Pinpoint the cell where the given text exists, returning its (X, Y) midpoint coordinate. 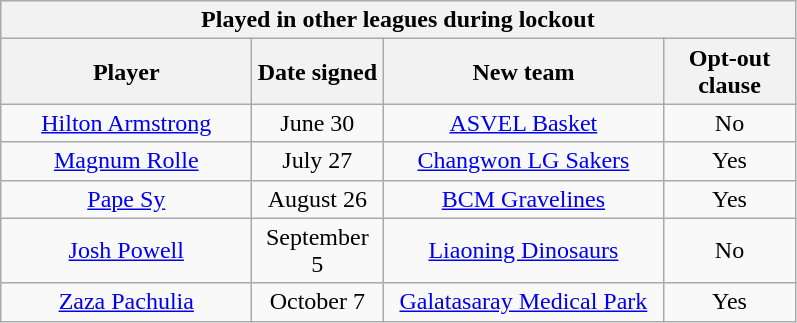
Magnum Rolle (126, 161)
Liaoning Dinosaurs (524, 250)
Hilton Armstrong (126, 123)
BCM Gravelines (524, 199)
Player (126, 72)
July 27 (318, 161)
September 5 (318, 250)
August 26 (318, 199)
Opt-out clause (730, 72)
ASVEL Basket (524, 123)
October 7 (318, 302)
Josh Powell (126, 250)
Date signed (318, 72)
Zaza Pachulia (126, 302)
Played in other leagues during lockout (398, 20)
New team (524, 72)
Pape Sy (126, 199)
June 30 (318, 123)
Galatasaray Medical Park (524, 302)
Changwon LG Sakers (524, 161)
